Identify which cell holds the provided text, then report its [X, Y] central coordinate. 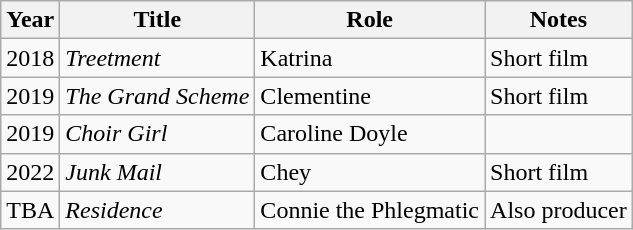
Connie the Phlegmatic [370, 210]
The Grand Scheme [158, 96]
Katrina [370, 58]
TBA [30, 210]
Choir Girl [158, 134]
Chey [370, 172]
Title [158, 20]
Year [30, 20]
Junk Mail [158, 172]
Treetment [158, 58]
2022 [30, 172]
2018 [30, 58]
Notes [559, 20]
Caroline Doyle [370, 134]
Clementine [370, 96]
Role [370, 20]
Residence [158, 210]
Also producer [559, 210]
